Detect which cell encompasses the target text, then output its (X, Y) center coordinate. 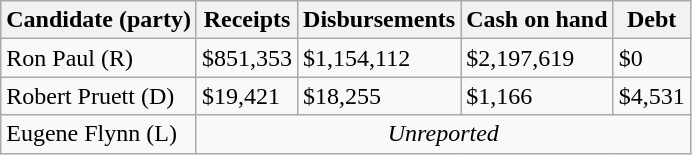
Cash on hand (537, 20)
Receipts (246, 20)
Eugene Flynn (L) (99, 134)
$851,353 (246, 58)
Disbursements (380, 20)
Robert Pruett (D) (99, 96)
$1,166 (537, 96)
$0 (652, 58)
$4,531 (652, 96)
Debt (652, 20)
$2,197,619 (537, 58)
$1,154,112 (380, 58)
Unreported (443, 134)
Ron Paul (R) (99, 58)
$18,255 (380, 96)
$19,421 (246, 96)
Candidate (party) (99, 20)
